Identify which cell holds the provided text, then report its (x, y) central coordinate. 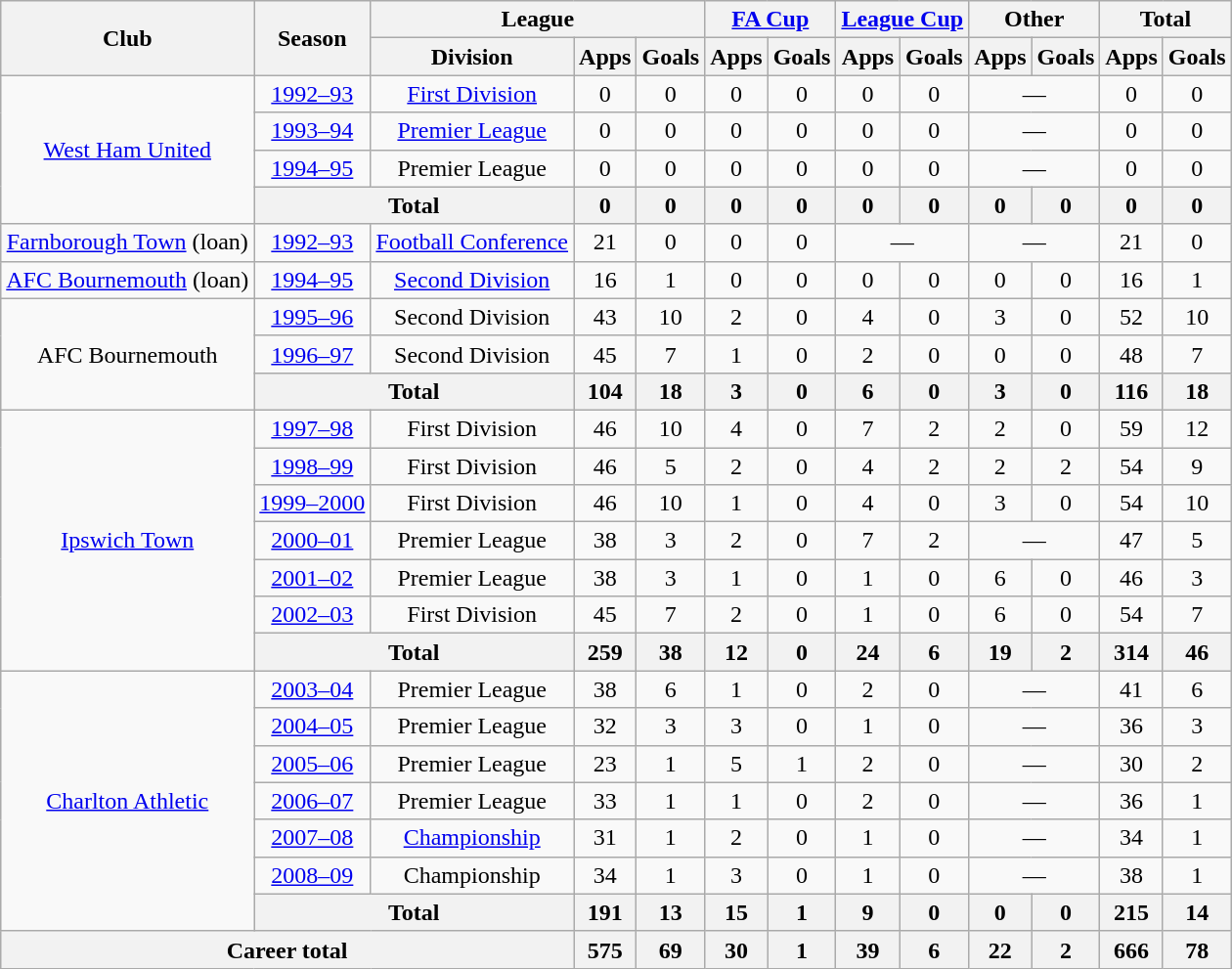
23 (605, 764)
AFC Bournemouth (loan) (127, 280)
41 (1131, 689)
215 (1131, 912)
13 (671, 912)
Farnborough Town (loan) (127, 242)
19 (1000, 652)
League Cup (902, 20)
1993–94 (313, 131)
52 (1131, 317)
31 (605, 838)
Football Conference (472, 242)
22 (1000, 949)
2002–03 (313, 615)
Division (472, 57)
48 (1131, 354)
2004–05 (313, 727)
59 (1131, 428)
FA Cup (770, 20)
259 (605, 652)
24 (868, 652)
1998–99 (313, 466)
2005–06 (313, 764)
1997–98 (313, 428)
1995–96 (313, 317)
West Ham United (127, 150)
Ipswich Town (127, 540)
191 (605, 912)
116 (1131, 391)
Season (313, 38)
78 (1197, 949)
2001–02 (313, 578)
Other (1034, 20)
33 (605, 801)
43 (605, 317)
47 (1131, 541)
Career total (287, 949)
1999–2000 (313, 504)
15 (736, 912)
League (538, 20)
2000–01 (313, 541)
575 (605, 949)
69 (671, 949)
2008–09 (313, 875)
2007–08 (313, 838)
314 (1131, 652)
Club (127, 38)
32 (605, 727)
1996–97 (313, 354)
666 (1131, 949)
14 (1197, 912)
2006–07 (313, 801)
2003–04 (313, 689)
104 (605, 391)
Charlton Athletic (127, 801)
39 (868, 949)
AFC Bournemouth (127, 354)
